Find where the given text appears and provide that cell's center as [X, Y] coordinate. 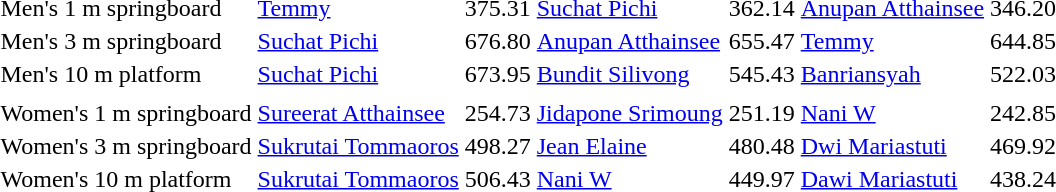
Nani W [892, 113]
655.47 [762, 41]
Anupan Atthainsee [630, 41]
254.73 [498, 113]
Temmy [892, 41]
251.19 [762, 113]
Bundit Silivong [630, 74]
498.27 [498, 146]
Jean Elaine [630, 146]
Dwi Mariastuti [892, 146]
Sureerat Atthainsee [358, 113]
676.80 [498, 41]
Sukrutai Tommaoros [358, 146]
545.43 [762, 74]
Banriansyah [892, 74]
673.95 [498, 74]
Jidapone Srimoung [630, 113]
480.48 [762, 146]
